Identify which cell holds the provided text, then report its [X, Y] central coordinate. 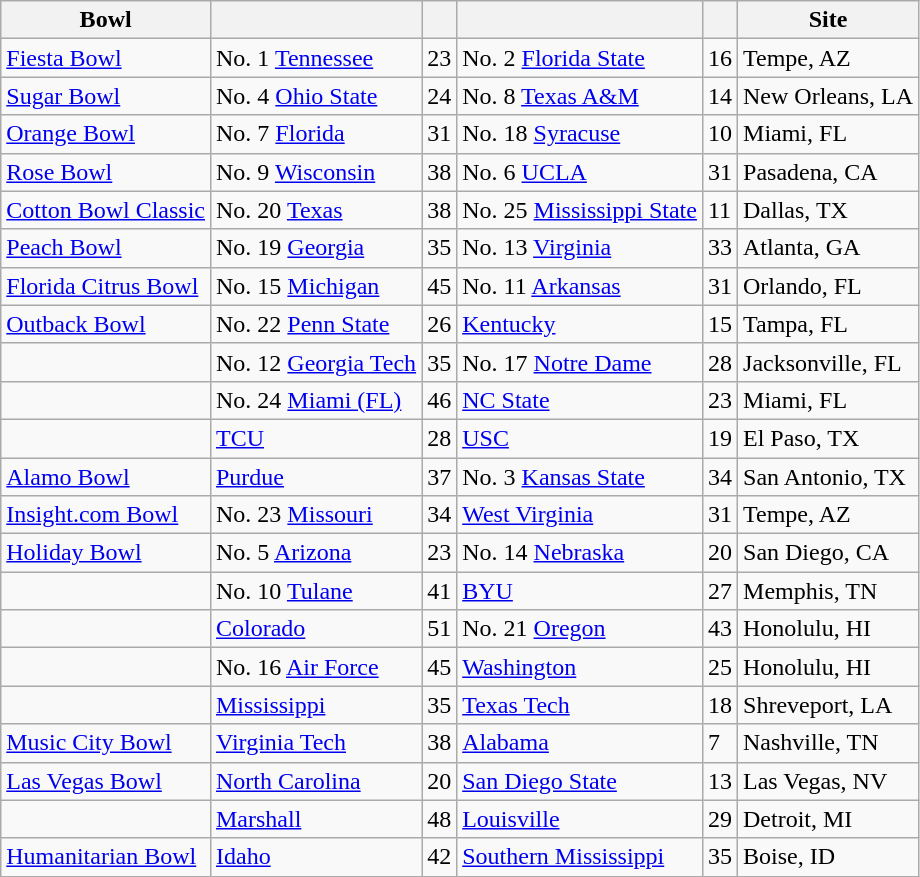
Marshall [316, 819]
San Diego, CA [828, 553]
No. 13 Virginia [580, 248]
Atlanta, GA [828, 248]
Shreveport, LA [828, 705]
No. 10 Tulane [316, 591]
42 [440, 857]
14 [720, 96]
26 [440, 324]
No. 2 Florida State [580, 58]
Florida Citrus Bowl [106, 286]
Washington [580, 667]
48 [440, 819]
No. 7 Florida [316, 134]
No. 22 Penn State [316, 324]
7 [720, 743]
No. 6 UCLA [580, 172]
North Carolina [316, 781]
El Paso, TX [828, 438]
18 [720, 705]
Alabama [580, 743]
No. 5 Arizona [316, 553]
Las Vegas, NV [828, 781]
Colorado [316, 629]
No. 15 Michigan [316, 286]
Tampa, FL [828, 324]
10 [720, 134]
16 [720, 58]
Rose Bowl [106, 172]
13 [720, 781]
NC State [580, 400]
No. 21 Oregon [580, 629]
43 [720, 629]
Sugar Bowl [106, 96]
No. 12 Georgia Tech [316, 362]
Detroit, MI [828, 819]
No. 16 Air Force [316, 667]
Bowl [106, 20]
Idaho [316, 857]
Cotton Bowl Classic [106, 210]
Boise, ID [828, 857]
Las Vegas Bowl [106, 781]
No. 3 Kansas State [580, 477]
Kentucky [580, 324]
Alamo Bowl [106, 477]
No. 9 Wisconsin [316, 172]
Purdue [316, 477]
Humanitarian Bowl [106, 857]
Peach Bowl [106, 248]
West Virginia [580, 515]
33 [720, 248]
51 [440, 629]
No. 14 Nebraska [580, 553]
Pasadena, CA [828, 172]
No. 8 Texas A&M [580, 96]
Southern Mississippi [580, 857]
No. 23 Missouri [316, 515]
Virginia Tech [316, 743]
Memphis, TN [828, 591]
41 [440, 591]
Nashville, TN [828, 743]
Orlando, FL [828, 286]
New Orleans, LA [828, 96]
No. 11 Arkansas [580, 286]
No. 18 Syracuse [580, 134]
Holiday Bowl [106, 553]
No. 24 Miami (FL) [316, 400]
46 [440, 400]
Mississippi [316, 705]
11 [720, 210]
Insight.com Bowl [106, 515]
Site [828, 20]
37 [440, 477]
BYU [580, 591]
USC [580, 438]
19 [720, 438]
TCU [316, 438]
Orange Bowl [106, 134]
No. 19 Georgia [316, 248]
15 [720, 324]
No. 25 Mississippi State [580, 210]
Fiesta Bowl [106, 58]
No. 4 Ohio State [316, 96]
24 [440, 96]
No. 1 Tennessee [316, 58]
Jacksonville, FL [828, 362]
27 [720, 591]
25 [720, 667]
Texas Tech [580, 705]
Outback Bowl [106, 324]
Dallas, TX [828, 210]
Music City Bowl [106, 743]
No. 17 Notre Dame [580, 362]
San Antonio, TX [828, 477]
29 [720, 819]
Louisville [580, 819]
No. 20 Texas [316, 210]
San Diego State [580, 781]
